Scan for the cell matching the given text and deliver its [X, Y] coordinate at center. 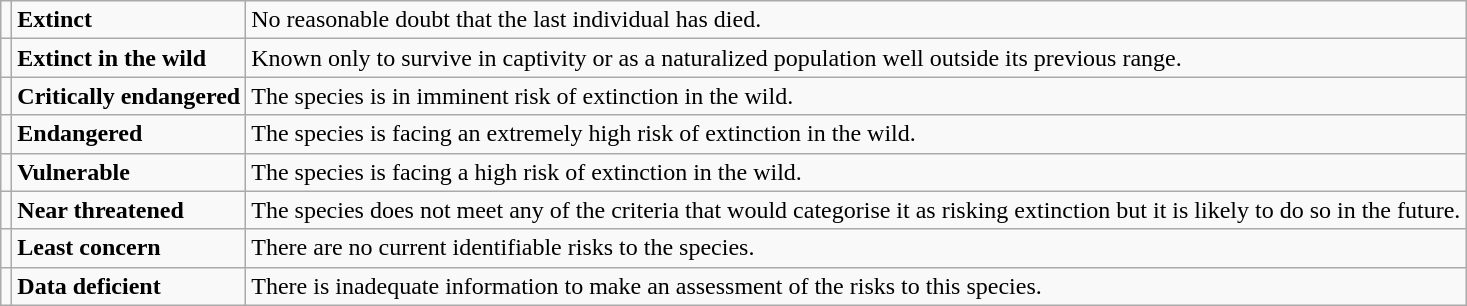
Near threatened [129, 210]
Endangered [129, 134]
Vulnerable [129, 172]
The species is in imminent risk of extinction in the wild. [856, 96]
The species does not meet any of the criteria that would categorise it as risking extinction but it is likely to do so in the future. [856, 210]
Extinct [129, 20]
Known only to survive in captivity or as a naturalized population well outside its previous range. [856, 58]
Least concern [129, 248]
There are no current identifiable risks to the species. [856, 248]
Critically endangered [129, 96]
No reasonable doubt that the last individual has died. [856, 20]
There is inadequate information to make an assessment of the risks to this species. [856, 286]
Extinct in the wild [129, 58]
Data deficient [129, 286]
The species is facing a high risk of extinction in the wild. [856, 172]
The species is facing an extremely high risk of extinction in the wild. [856, 134]
